Scan for the cell matching the given text and deliver its [x, y] coordinate at center. 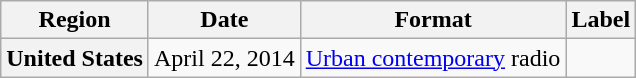
Region [75, 20]
Urban contemporary radio [433, 58]
United States [75, 58]
April 22, 2014 [224, 58]
Label [601, 20]
Format [433, 20]
Date [224, 20]
